Provide the [X, Y] coordinate of the cell's center where the given text is located.  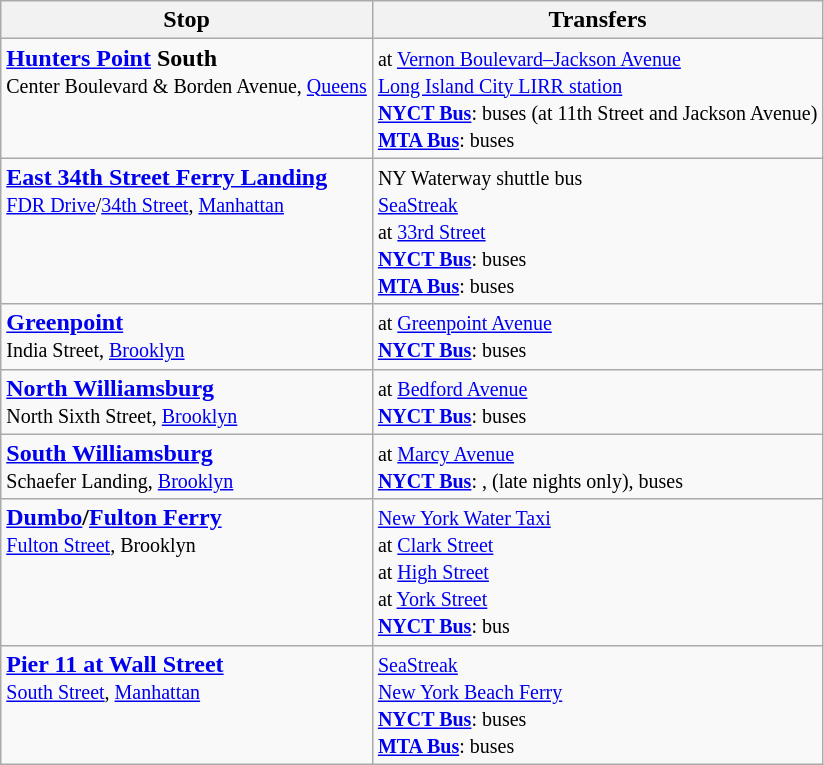
New York Water Taxi at Clark Street at High Street at York StreetNYCT Bus: bus [597, 572]
at Marcy AvenueNYCT Bus: , (late nights only), buses [597, 466]
at Greenpoint AvenueNYCT Bus: buses [597, 336]
GreenpointIndia Street, Brooklyn [187, 336]
Pier 11 at Wall StreetSouth Street, Manhattan [187, 704]
Transfers [597, 20]
at Bedford AvenueNYCT Bus: buses [597, 402]
Hunters Point SouthCenter Boulevard & Borden Avenue, Queens [187, 98]
Dumbo/Fulton FerryFulton Street, Brooklyn [187, 572]
South WilliamsburgSchaefer Landing, Brooklyn [187, 466]
at Vernon Boulevard–Jackson AvenueLong Island City LIRR stationNYCT Bus: buses (at 11th Street and Jackson Avenue)MTA Bus: buses [597, 98]
North WilliamsburgNorth Sixth Street, Brooklyn [187, 402]
SeaStreakNew York Beach FerryNYCT Bus: buses MTA Bus: buses [597, 704]
East 34th Street Ferry LandingFDR Drive/34th Street, Manhattan [187, 231]
Stop [187, 20]
NY Waterway shuttle busSeaStreak at 33rd StreetNYCT Bus: buses MTA Bus: buses [597, 231]
